For the text-containing cell, return its midpoint in [x, y] coordinate format. 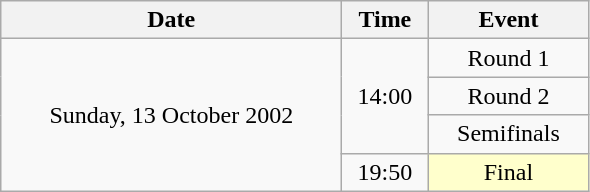
Event [508, 20]
19:50 [385, 172]
Date [172, 20]
Round 1 [508, 58]
Time [385, 20]
Round 2 [508, 96]
Final [508, 172]
Semifinals [508, 134]
Sunday, 13 October 2002 [172, 115]
14:00 [385, 96]
